Return the [x, y] coordinate for the center point of the cell that contains the specified text.  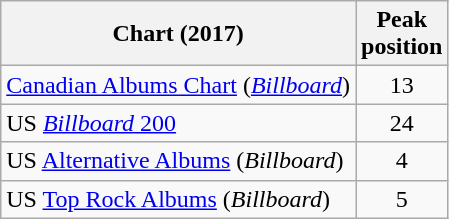
Canadian Albums Chart (Billboard) [178, 85]
4 [402, 161]
13 [402, 85]
US Top Rock Albums (Billboard) [178, 199]
US Billboard 200 [178, 123]
24 [402, 123]
US Alternative Albums (Billboard) [178, 161]
5 [402, 199]
Peak position [402, 34]
Chart (2017) [178, 34]
